From the cell containing the given text, extract its center point as (x, y) coordinate. 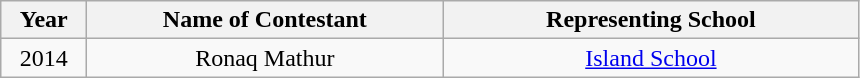
2014 (44, 58)
Name of Contestant (265, 20)
Representing School (651, 20)
Island School (651, 58)
Ronaq Mathur (265, 58)
Year (44, 20)
